Scan for the cell matching the given text and deliver its (x, y) coordinate at center. 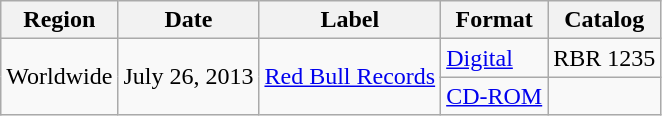
Catalog (604, 20)
Worldwide (60, 77)
Red Bull Records (350, 77)
RBR 1235 (604, 58)
Format (494, 20)
Digital (494, 58)
Region (60, 20)
Date (188, 20)
July 26, 2013 (188, 77)
CD-ROM (494, 96)
Label (350, 20)
